Pinpoint the cell where the given text exists, returning its [x, y] midpoint coordinate. 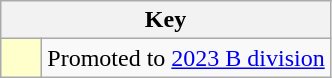
Promoted to 2023 B division [186, 58]
Key [166, 20]
